Return the (x, y) coordinate for the center point of the cell that contains the specified text.  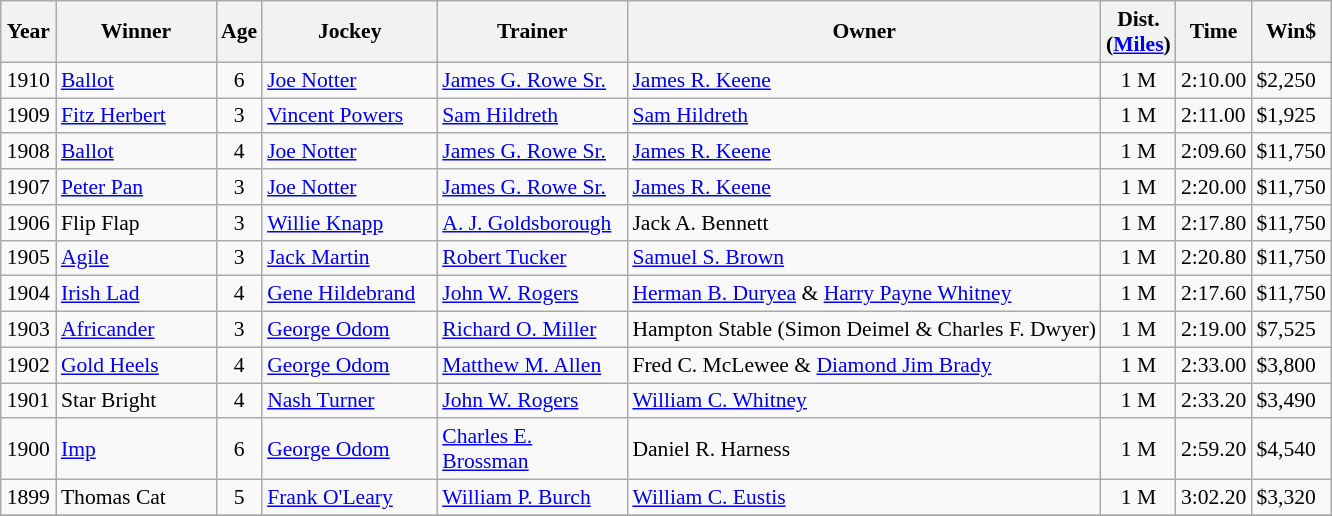
William C. Eustis (864, 498)
Richard O. Miller (532, 330)
1901 (28, 401)
Owner (864, 32)
Jockey (350, 32)
Star Bright (136, 401)
$3,800 (1291, 365)
Nash Turner (350, 401)
Irish Lad (136, 294)
Win$ (1291, 32)
2:17.60 (1214, 294)
$7,525 (1291, 330)
Winner (136, 32)
Daniel R. Harness (864, 450)
Imp (136, 450)
Jack Martin (350, 258)
Charles E. Brossman (532, 450)
1906 (28, 223)
1905 (28, 258)
Trainer (532, 32)
Jack A. Bennett (864, 223)
Flip Flap (136, 223)
1907 (28, 187)
Samuel S. Brown (864, 258)
2:19.00 (1214, 330)
Gene Hildebrand (350, 294)
3:02.20 (1214, 498)
Fred C. McLewee & Diamond Jim Brady (864, 365)
1900 (28, 450)
Hampton Stable (Simon Deimel & Charles F. Dwyer) (864, 330)
1909 (28, 116)
1902 (28, 365)
Agile (136, 258)
2:17.80 (1214, 223)
2:59.20 (1214, 450)
$4,540 (1291, 450)
Peter Pan (136, 187)
1910 (28, 80)
Age (239, 32)
Africander (136, 330)
William C. Whitney (864, 401)
Time (1214, 32)
2:11.00 (1214, 116)
William P. Burch (532, 498)
Vincent Powers (350, 116)
Fitz Herbert (136, 116)
$3,320 (1291, 498)
Willie Knapp (350, 223)
2:09.60 (1214, 152)
Robert Tucker (532, 258)
Matthew M. Allen (532, 365)
2:33.00 (1214, 365)
2:20.80 (1214, 258)
Frank O'Leary (350, 498)
2:20.00 (1214, 187)
2:33.20 (1214, 401)
1903 (28, 330)
$3,490 (1291, 401)
Gold Heels (136, 365)
Dist. (Miles) (1138, 32)
1899 (28, 498)
$1,925 (1291, 116)
1908 (28, 152)
Thomas Cat (136, 498)
Herman B. Duryea & Harry Payne Whitney (864, 294)
$2,250 (1291, 80)
A. J. Goldsborough (532, 223)
Year (28, 32)
1904 (28, 294)
5 (239, 498)
2:10.00 (1214, 80)
